Output the [X, Y] coordinate of the center of the cell containing the given text.  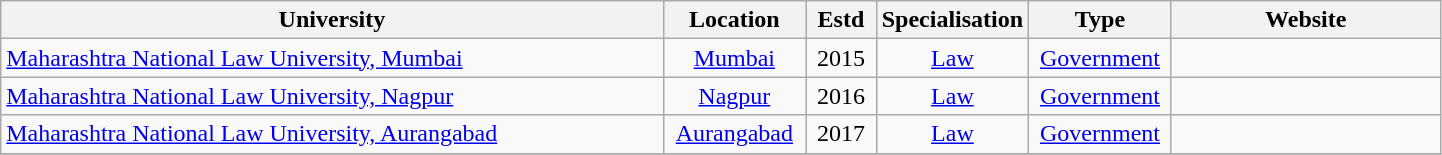
Nagpur [734, 96]
Type [1100, 20]
2015 [842, 58]
2017 [842, 134]
Mumbai [734, 58]
Maharashtra National Law University, Mumbai [332, 58]
Maharashtra National Law University, Nagpur [332, 96]
Specialisation [952, 20]
Website [1306, 20]
Maharashtra National Law University, Aurangabad [332, 134]
Estd [842, 20]
University [332, 20]
2016 [842, 96]
Location [734, 20]
Aurangabad [734, 134]
